Capture the cell that displays the provided text and extract its [X, Y] central coordinate. 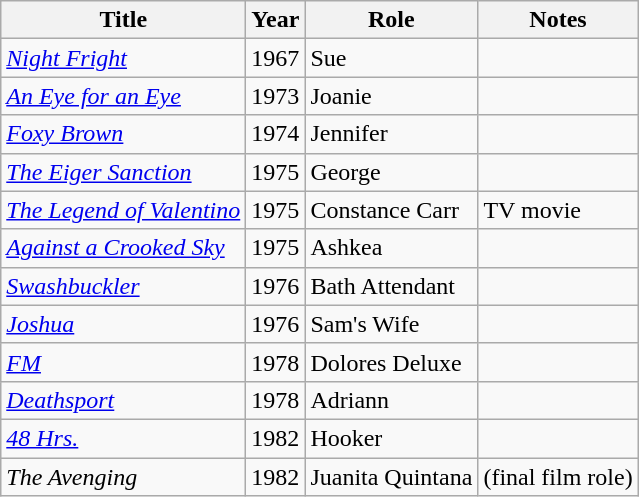
An Eye for an Eye [124, 96]
Joanie [392, 96]
Ashkea [392, 248]
1974 [276, 134]
Hooker [392, 438]
Bath Attendant [392, 286]
Foxy Brown [124, 134]
The Eiger Sanction [124, 172]
48 Hrs. [124, 438]
The Legend of Valentino [124, 210]
Sam's Wife [392, 324]
The Avenging [124, 477]
(final film role) [558, 477]
Year [276, 20]
1967 [276, 58]
TV movie [558, 210]
Juanita Quintana [392, 477]
Deathsport [124, 400]
Title [124, 20]
Constance Carr [392, 210]
Adriann [392, 400]
Dolores Deluxe [392, 362]
FM [124, 362]
1973 [276, 96]
Notes [558, 20]
Sue [392, 58]
Night Fright [124, 58]
Against a Crooked Sky [124, 248]
Jennifer [392, 134]
George [392, 172]
Swashbuckler [124, 286]
Joshua [124, 324]
Role [392, 20]
